Return [x, y] of the center of cell containing provided text 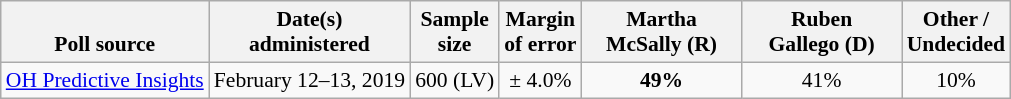
Samplesize [454, 32]
41% [822, 80]
600 (LV) [454, 80]
MarthaMcSally (R) [661, 32]
Date(s)administered [310, 32]
OH Predictive Insights [105, 80]
10% [956, 80]
Poll source [105, 32]
Other /Undecided [956, 32]
49% [661, 80]
February 12–13, 2019 [310, 80]
Marginof error [540, 32]
RubenGallego (D) [822, 32]
± 4.0% [540, 80]
